Search for the cell housing the specified text and yield its [X, Y] center coordinate. 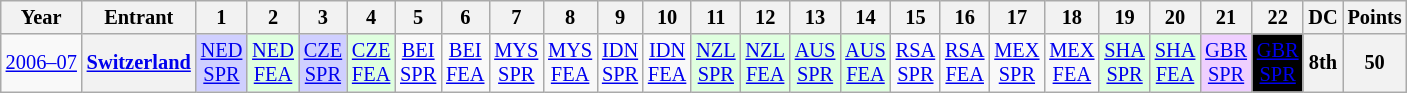
16 [964, 17]
IDNFEA [667, 63]
19 [1124, 17]
CZEFEA [371, 63]
MEXSPR [1016, 63]
BEISPR [418, 63]
NZLSPR [716, 63]
Points [1375, 17]
7 [516, 17]
22 [1278, 17]
8 [570, 17]
MYSSPR [516, 63]
Entrant [139, 17]
6 [465, 17]
15 [916, 17]
SHAFEA [1175, 63]
Year [42, 17]
14 [865, 17]
13 [815, 17]
NZLFEA [764, 63]
RSAFEA [964, 63]
RSASPR [916, 63]
4 [371, 17]
Switzerland [139, 63]
AUSFEA [865, 63]
AUSSPR [815, 63]
20 [1175, 17]
2006–07 [42, 63]
8th [1322, 63]
DC [1322, 17]
21 [1226, 17]
10 [667, 17]
11 [716, 17]
NEDSPR [222, 63]
18 [1072, 17]
12 [764, 17]
SHASPR [1124, 63]
2 [273, 17]
BEIFEA [465, 63]
CZESPR [323, 63]
NEDFEA [273, 63]
50 [1375, 63]
9 [620, 17]
3 [323, 17]
1 [222, 17]
MYSFEA [570, 63]
MEXFEA [1072, 63]
IDNSPR [620, 63]
5 [418, 17]
17 [1016, 17]
